Capture the cell that displays the provided text and extract its (X, Y) central coordinate. 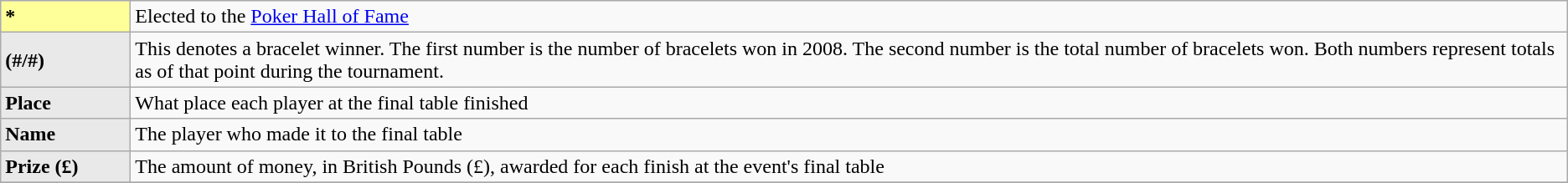
Prize (£) (65, 166)
Name (65, 135)
The amount of money, in British Pounds (£), awarded for each finish at the event's final table (849, 166)
Elected to the Poker Hall of Fame (849, 17)
(#/#) (65, 60)
Place (65, 103)
The player who made it to the final table (849, 135)
* (65, 17)
What place each player at the final table finished (849, 103)
